Identify which cell holds the provided text, then report its (x, y) central coordinate. 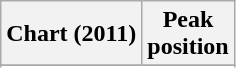
Peakposition (188, 34)
Chart (2011) (72, 34)
